Provide the (x, y) coordinate of the cell's center where the given text is located.  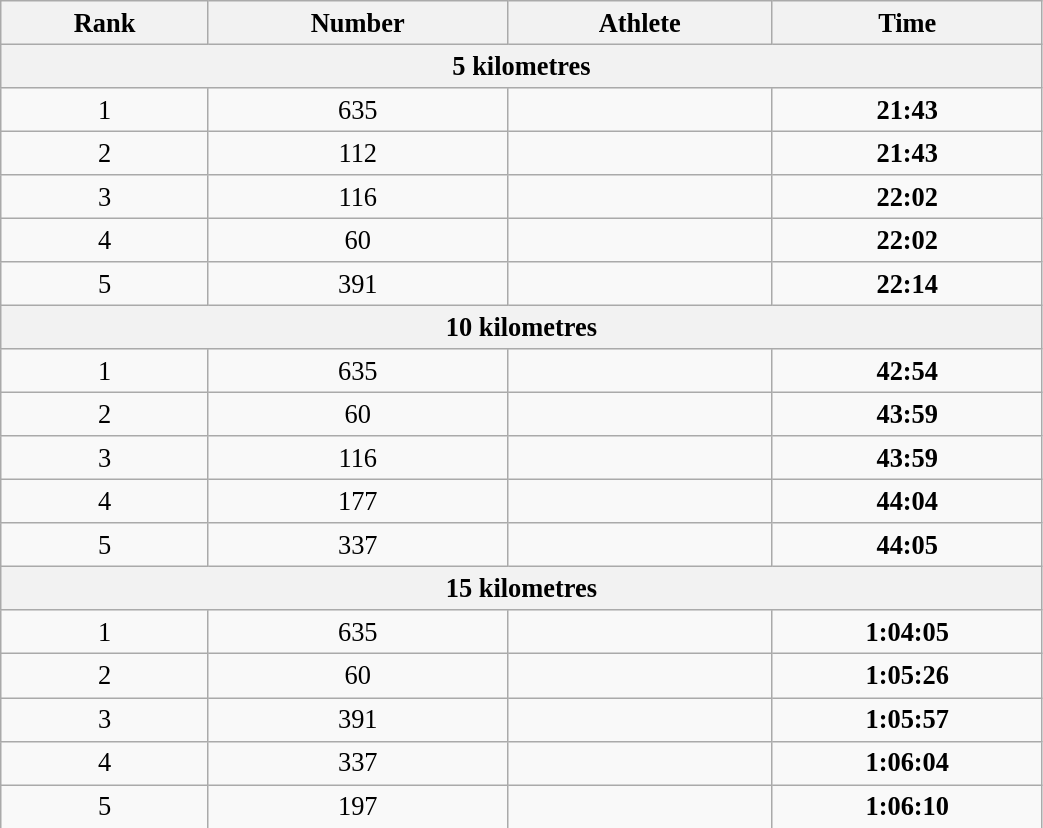
10 kilometres (522, 327)
Rank (105, 22)
1:06:10 (907, 806)
1:04:05 (907, 632)
1:05:26 (907, 676)
1:06:04 (907, 763)
197 (358, 806)
Number (358, 22)
44:05 (907, 545)
1:05:57 (907, 719)
22:14 (907, 284)
44:04 (907, 501)
177 (358, 501)
15 kilometres (522, 588)
Athlete (640, 22)
42:54 (907, 371)
112 (358, 153)
5 kilometres (522, 66)
Time (907, 22)
